Output the [x, y] coordinate of the center of the cell containing the given text.  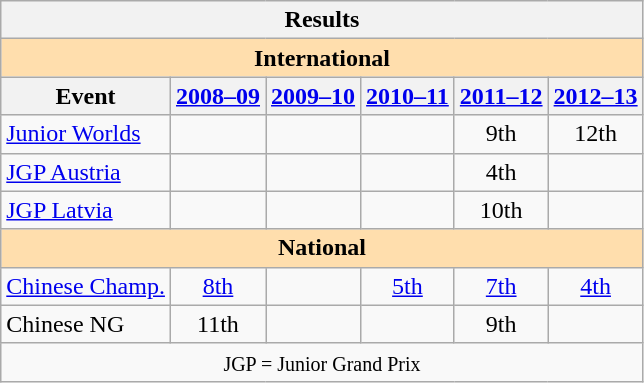
JGP = Junior Grand Prix [322, 362]
International [322, 58]
Junior Worlds [86, 134]
JGP Austria [86, 172]
7th [501, 286]
2009–10 [314, 96]
2012–13 [596, 96]
Chinese Champ. [86, 286]
JGP Latvia [86, 210]
2010–11 [408, 96]
Chinese NG [86, 324]
Results [322, 20]
8th [218, 286]
Event [86, 96]
12th [596, 134]
10th [501, 210]
11th [218, 324]
2008–09 [218, 96]
National [322, 248]
5th [408, 286]
2011–12 [501, 96]
